Locate the cell with the specified text and output its (X, Y) center coordinate. 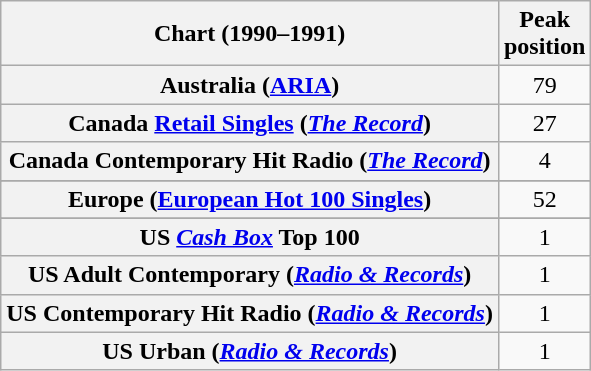
Peakposition (544, 34)
US Urban (Radio & Records) (250, 351)
79 (544, 85)
US Adult Contemporary (Radio & Records) (250, 275)
US Contemporary Hit Radio (Radio & Records) (250, 313)
Australia (ARIA) (250, 85)
Canada Retail Singles (The Record) (250, 123)
27 (544, 123)
4 (544, 161)
Canada Contemporary Hit Radio (The Record) (250, 161)
Europe (European Hot 100 Singles) (250, 199)
Chart (1990–1991) (250, 34)
52 (544, 199)
US Cash Box Top 100 (250, 237)
